From the cell containing the given text, extract its center point as [x, y] coordinate. 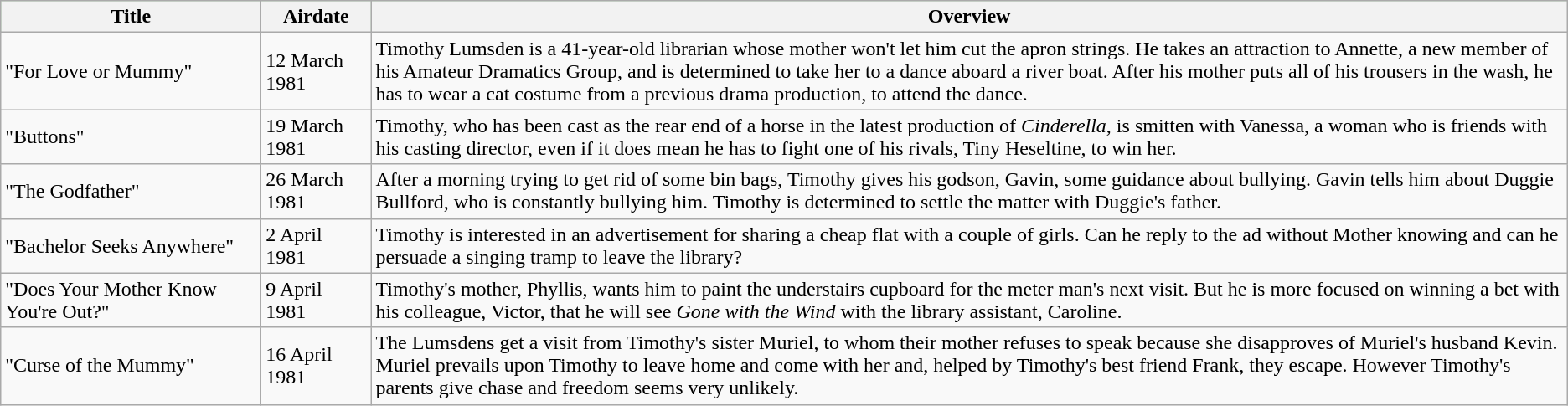
Title [131, 17]
9 April 1981 [317, 300]
Airdate [317, 17]
Overview [969, 17]
19 March 1981 [317, 137]
12 March 1981 [317, 71]
"Bachelor Seeks Anywhere" [131, 246]
"For Love or Mummy" [131, 71]
16 April 1981 [317, 366]
2 April 1981 [317, 246]
"Curse of the Mummy" [131, 366]
"The Godfather" [131, 191]
"Buttons" [131, 137]
26 March 1981 [317, 191]
"Does Your Mother Know You're Out?" [131, 300]
